Scan for the cell matching the given text and deliver its [x, y] coordinate at center. 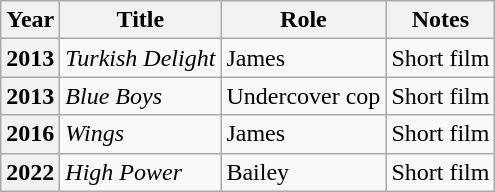
Bailey [304, 172]
Blue Boys [140, 96]
Undercover cop [304, 96]
Role [304, 20]
High Power [140, 172]
Turkish Delight [140, 58]
Title [140, 20]
2016 [30, 134]
Wings [140, 134]
Year [30, 20]
Notes [440, 20]
2022 [30, 172]
